Return the [x, y] coordinate for the center point of the cell that contains the specified text.  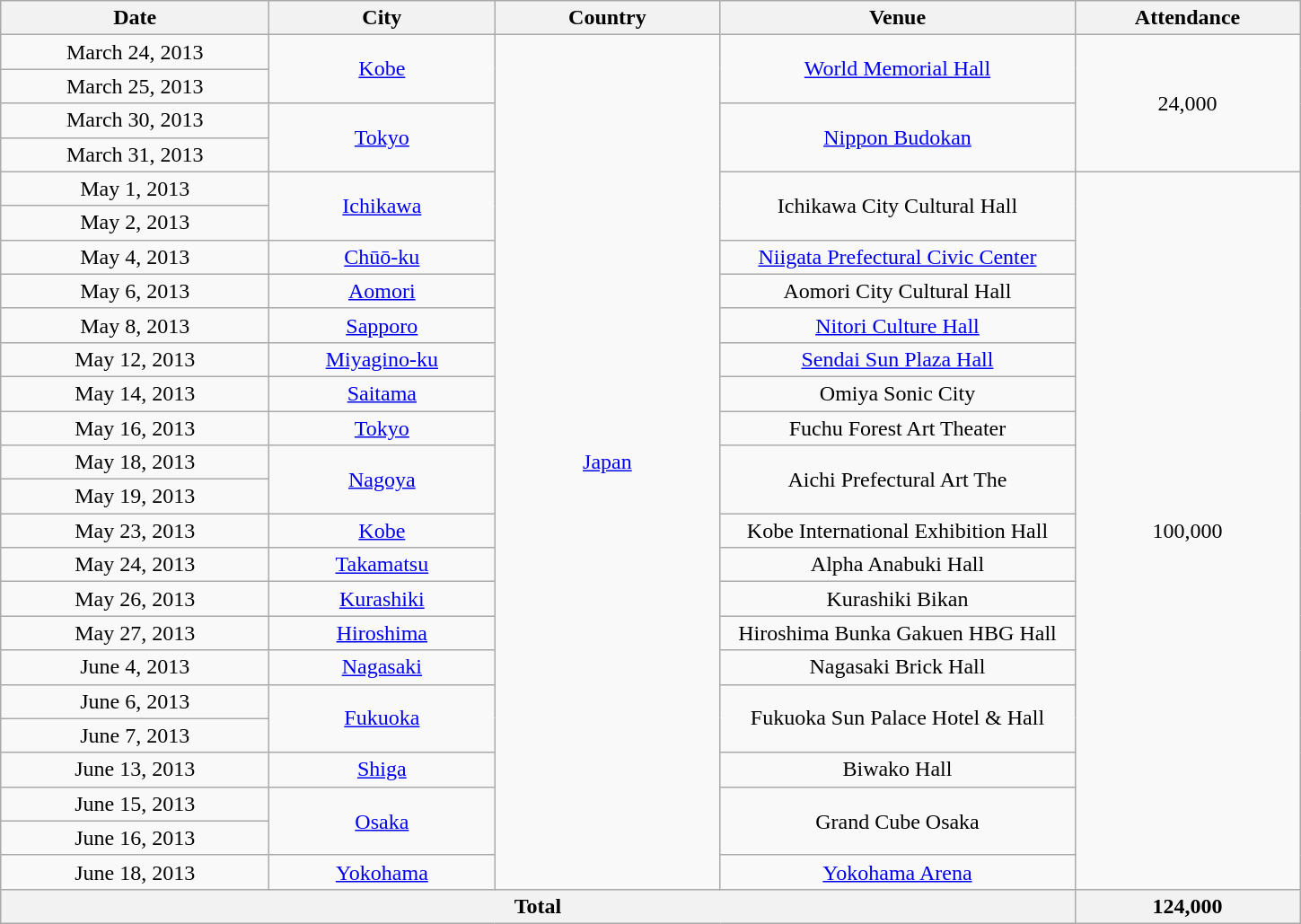
Aichi Prefectural Art The [898, 480]
March 30, 2013 [135, 120]
Total [538, 906]
June 18, 2013 [135, 872]
Alpha Anabuki Hall [898, 565]
March 25, 2013 [135, 86]
May 4, 2013 [135, 257]
May 6, 2013 [135, 291]
Biwako Hall [898, 770]
Omiya Sonic City [898, 393]
Nagasaki [382, 667]
Nitori Culture Hall [898, 325]
May 26, 2013 [135, 599]
Japan [607, 462]
City [382, 18]
Ichikawa City Cultural Hall [898, 206]
Osaka [382, 821]
Venue [898, 18]
May 1, 2013 [135, 189]
June 6, 2013 [135, 701]
Country [607, 18]
May 2, 2013 [135, 223]
June 15, 2013 [135, 804]
Hiroshima Bunka Gakuen HBG Hall [898, 633]
June 4, 2013 [135, 667]
May 18, 2013 [135, 462]
Nippon Budokan [898, 137]
Yokohama [382, 872]
Takamatsu [382, 565]
Nagasaki Brick Hall [898, 667]
May 24, 2013 [135, 565]
May 14, 2013 [135, 393]
Sendai Sun Plaza Hall [898, 359]
Sapporo [382, 325]
Date [135, 18]
Yokohama Arena [898, 872]
Attendance [1187, 18]
Niigata Prefectural Civic Center [898, 257]
Miyagino-ku [382, 359]
Fukuoka [382, 718]
Kobe International Exhibition Hall [898, 531]
May 19, 2013 [135, 497]
Chūō-ku [382, 257]
Saitama [382, 393]
100,000 [1187, 530]
Aomori City Cultural Hall [898, 291]
Nagoya [382, 480]
Shiga [382, 770]
March 24, 2013 [135, 52]
24,000 [1187, 103]
May 8, 2013 [135, 325]
May 12, 2013 [135, 359]
Ichikawa [382, 206]
June 13, 2013 [135, 770]
World Memorial Hall [898, 69]
June 7, 2013 [135, 735]
Fuchu Forest Art Theater [898, 428]
May 16, 2013 [135, 428]
Aomori [382, 291]
124,000 [1187, 906]
June 16, 2013 [135, 838]
Hiroshima [382, 633]
Grand Cube Osaka [898, 821]
March 31, 2013 [135, 154]
May 23, 2013 [135, 531]
Fukuoka Sun Palace Hotel & Hall [898, 718]
May 27, 2013 [135, 633]
Kurashiki [382, 599]
Kurashiki Bikan [898, 599]
